Capture the cell that displays the provided text and extract its (x, y) central coordinate. 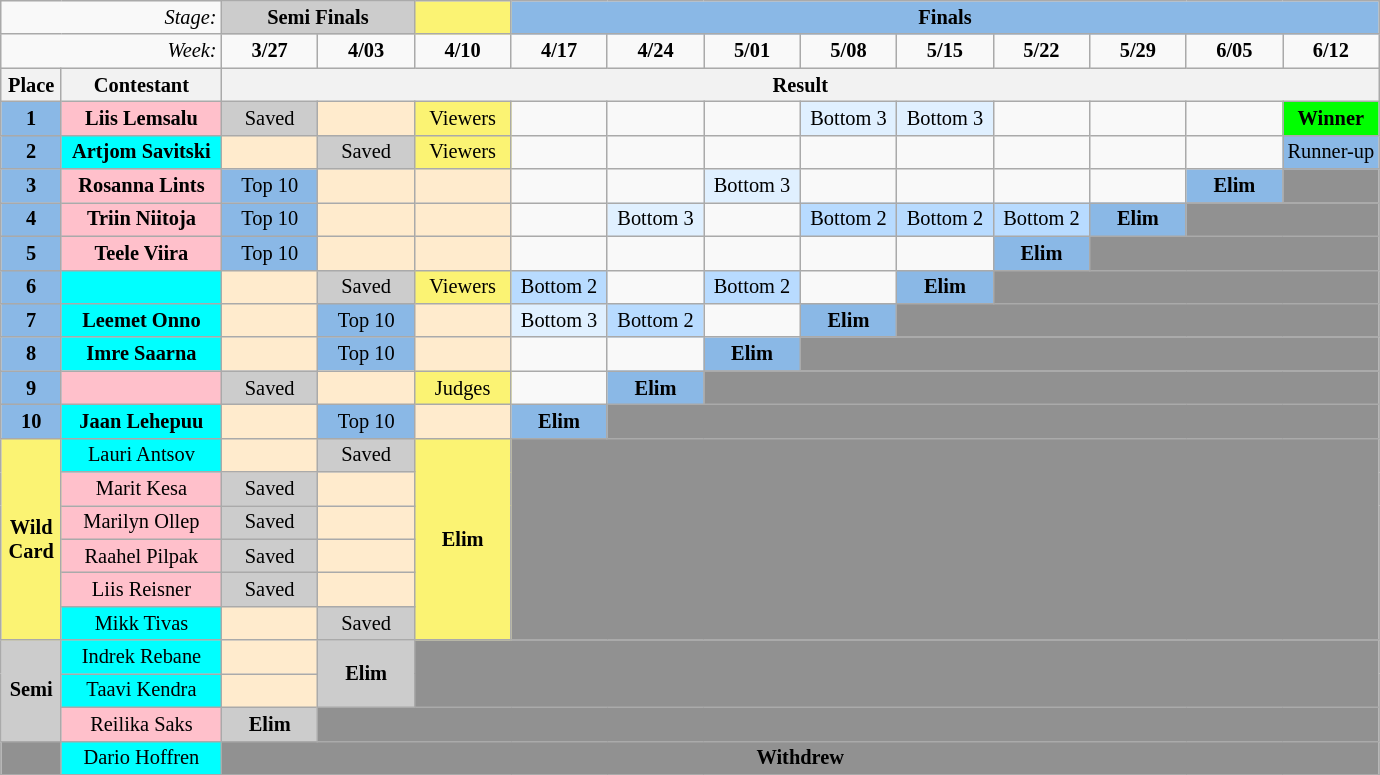
8 (31, 354)
Jaan Lehepuu (141, 421)
Imre Saarna (141, 354)
Winner (1331, 118)
Result (800, 85)
2 (31, 152)
Teele Viira (141, 253)
Artjom Savitski (141, 152)
5/01 (752, 51)
5/22 (1041, 51)
7 (31, 320)
5 (31, 253)
Marilyn Ollep (141, 522)
4/24 (655, 51)
Place (31, 85)
6/12 (1331, 51)
Withdrew (800, 758)
Dario Hoffren (141, 758)
WildCard (31, 539)
Liis Lemsalu (141, 118)
Rosanna Lints (141, 186)
Week: (111, 51)
4/03 (366, 51)
4 (31, 219)
3 (31, 186)
Liis Reisner (141, 589)
Contestant (141, 85)
Stage: (111, 17)
Taavi Kendra (141, 690)
Judges (462, 388)
1 (31, 118)
4/17 (559, 51)
4/10 (462, 51)
10 (31, 421)
Indrek Rebane (141, 657)
Mikk Tivas (141, 623)
3/27 (269, 51)
6/05 (1234, 51)
6 (31, 287)
9 (31, 388)
Raahel Pilpak (141, 556)
Runner-up (1331, 152)
5/08 (848, 51)
Semi (31, 690)
Reilika Saks (141, 724)
Triin Niitoja (141, 219)
Finals (945, 17)
5/15 (945, 51)
5/29 (1138, 51)
Lauri Antsov (141, 455)
Semi Finals (318, 17)
Leemet Onno (141, 320)
Marit Kesa (141, 489)
